Detect which cell encompasses the target text, then output its [X, Y] center coordinate. 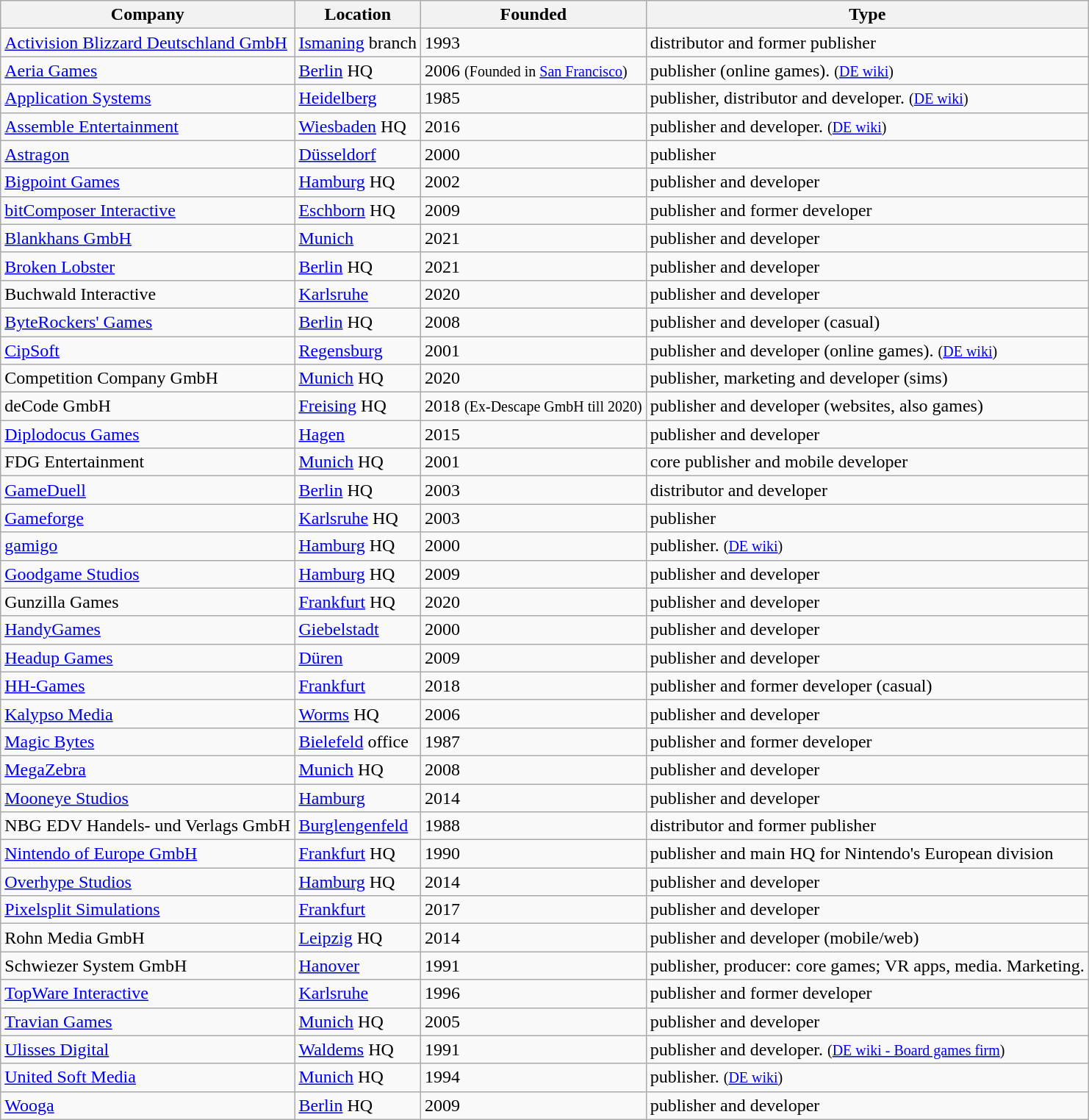
publisher and main HQ for Nintendo's European division [867, 854]
publisher (online games). (DE wiki) [867, 71]
Ismaning branch [358, 43]
Application Systems [148, 98]
Burglengenfeld [358, 826]
Rohn Media GmbH [148, 938]
Worms HQ [358, 714]
HandyGames [148, 630]
Hamburg [358, 797]
Blankhans GmbH [148, 238]
1996 [533, 994]
Company [148, 15]
publisher, producer: core games; VR apps, media. Marketing. [867, 966]
bitComposer Interactive [148, 210]
Kalypso Media [148, 714]
publisher and developer (casual) [867, 322]
Competition Company GmbH [148, 378]
Type [867, 15]
Assemble Entertainment [148, 126]
2018 [533, 686]
Regensburg [358, 351]
gamigo [148, 546]
TopWare Interactive [148, 994]
1994 [533, 1077]
Freising HQ [358, 406]
Aeria Games [148, 71]
publisher and developer (online games). (DE wiki) [867, 351]
Gunzilla Games [148, 602]
publisher and developer. (DE wiki - Board games firm) [867, 1049]
deCode GmbH [148, 406]
HH-Games [148, 686]
Wooga [148, 1105]
Headup Games [148, 658]
Diplodocus Games [148, 434]
Leipzig HQ [358, 938]
Activision Blizzard Deutschland GmbH [148, 43]
Bielefeld office [358, 742]
1987 [533, 742]
publisher and former developer (casual) [867, 686]
Goodgame Studios [148, 574]
core publisher and mobile developer [867, 462]
2017 [533, 910]
NBG EDV Handels- und Verlags GmbH [148, 826]
Waldems HQ [358, 1049]
Wiesbaden HQ [358, 126]
2016 [533, 126]
publisher and developer (mobile/web) [867, 938]
United Soft Media [148, 1077]
Gameforge [148, 518]
Location [358, 15]
2015 [533, 434]
distributor and developer [867, 490]
Düsseldorf [358, 154]
Overhype Studios [148, 882]
Founded [533, 15]
1988 [533, 826]
2006 (Founded in San Francisco) [533, 71]
Hanover [358, 966]
Bigpoint Games [148, 182]
2018 (Ex-Descape GmbH till 2020) [533, 406]
publisher, marketing and developer (sims) [867, 378]
2006 [533, 714]
FDG Entertainment [148, 462]
Broken Lobster [148, 266]
Nintendo of Europe GmbH [148, 854]
1990 [533, 854]
MegaZebra [148, 769]
Magic Bytes [148, 742]
publisher, distributor and developer. (DE wiki) [867, 98]
Travian Games [148, 1022]
Mooneye Studios [148, 797]
1993 [533, 43]
2002 [533, 182]
Munich [358, 238]
publisher and developer. (DE wiki) [867, 126]
Düren [358, 658]
Astragon [148, 154]
Eschborn HQ [358, 210]
Heidelberg [358, 98]
Schwiezer System GmbH [148, 966]
Buchwald Interactive [148, 294]
Giebelstadt [358, 630]
Hagen [358, 434]
ByteRockers' Games [148, 322]
CipSoft [148, 351]
Karlsruhe HQ [358, 518]
Ulisses Digital [148, 1049]
Pixelsplit Simulations [148, 910]
2005 [533, 1022]
GameDuell [148, 490]
publisher and developer (websites, also games) [867, 406]
1985 [533, 98]
